For the text-containing cell, return its midpoint in [X, Y] coordinate format. 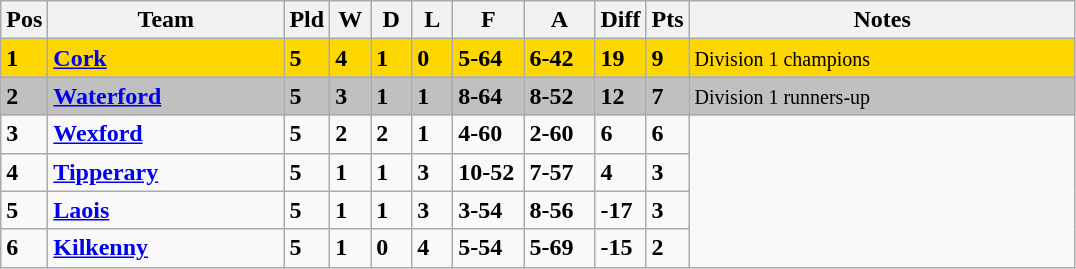
5-54 [488, 248]
Notes [882, 20]
4-60 [488, 134]
Laois [166, 210]
7 [668, 96]
W [350, 20]
Team [166, 20]
19 [620, 58]
A [560, 20]
D [392, 20]
-17 [620, 210]
8-56 [560, 210]
L [432, 20]
8-64 [488, 96]
-15 [620, 248]
F [488, 20]
8-52 [560, 96]
Pld [307, 20]
10-52 [488, 172]
Wexford [166, 134]
Division 1 runners-up [882, 96]
Waterford [166, 96]
6-42 [560, 58]
2-60 [560, 134]
Tipperary [166, 172]
9 [668, 58]
5-69 [560, 248]
3-54 [488, 210]
5-64 [488, 58]
Diff [620, 20]
Pts [668, 20]
12 [620, 96]
7-57 [560, 172]
Cork [166, 58]
Kilkenny [166, 248]
Division 1 champions [882, 58]
Pos [24, 20]
